Determine the [X, Y] coordinate at the center of the cell enclosing the given text.  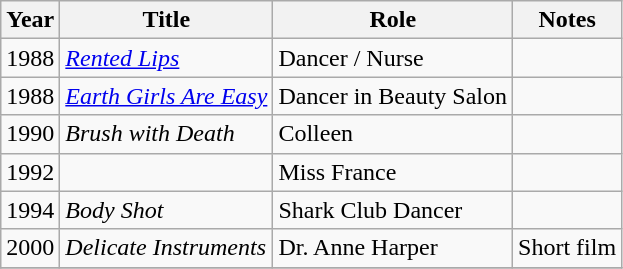
Role [393, 20]
Rented Lips [166, 58]
Dr. Anne Harper [393, 248]
Short film [568, 248]
Brush with Death [166, 134]
Year [30, 20]
Body Shot [166, 210]
Dancer / Nurse [393, 58]
2000 [30, 248]
Title [166, 20]
Miss France [393, 172]
Shark Club Dancer [393, 210]
Notes [568, 20]
Earth Girls Are Easy [166, 96]
1990 [30, 134]
1994 [30, 210]
Dancer in Beauty Salon [393, 96]
Colleen [393, 134]
Delicate Instruments [166, 248]
1992 [30, 172]
